Identify which cell holds the provided text, then report its [x, y] central coordinate. 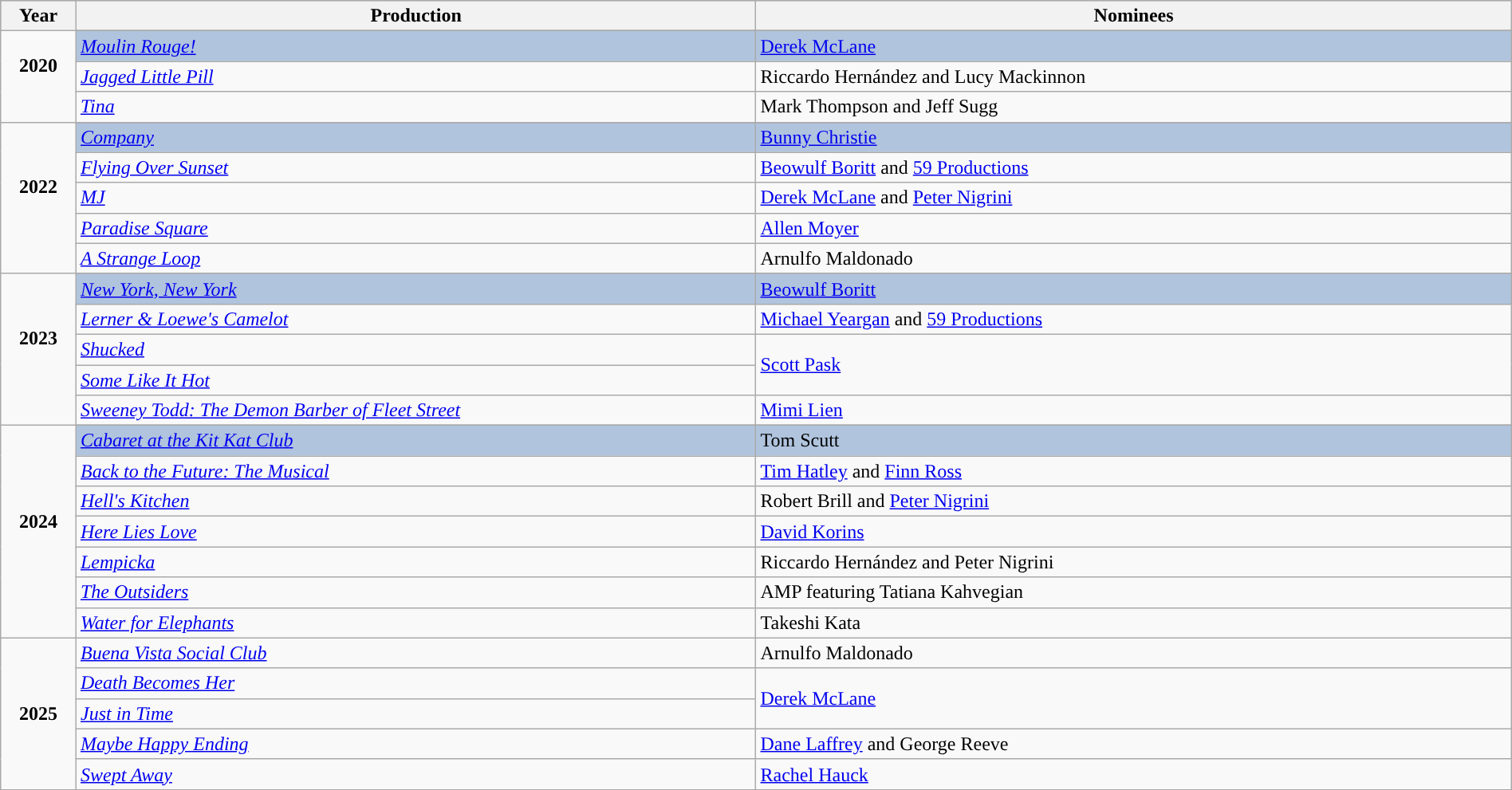
Allen Moyer [1134, 228]
Mimi Lien [1134, 411]
Scott Pask [1134, 364]
Hell's Kitchen [416, 501]
Just in Time [416, 713]
Takeshi Kata [1134, 623]
2023 [38, 349]
New York, New York [416, 289]
Swept Away [416, 774]
Lerner & Loewe's Camelot [416, 319]
Death Becomes Her [416, 683]
Moulin Rouge! [416, 46]
Production [416, 16]
Mark Thompson and Jeff Sugg [1134, 107]
2024 [38, 532]
Shucked [416, 349]
AMP featuring Tatiana Kahvegian [1134, 592]
Riccardo Hernández and Peter Nigrini [1134, 562]
Year [38, 16]
The Outsiders [416, 592]
Michael Yeargan and 59 Productions [1134, 319]
Lempicka [416, 562]
Flying Over Sunset [416, 167]
Dane Laffrey and George Reeve [1134, 744]
Robert Brill and Peter Nigrini [1134, 501]
David Korins [1134, 532]
Sweeney Todd: The Demon Barber of Fleet Street [416, 411]
Here Lies Love [416, 532]
Tom Scutt [1134, 441]
Tim Hatley and Finn Ross [1134, 471]
A Strange Loop [416, 258]
Beowulf Boritt [1134, 289]
Riccardo Hernández and Lucy Mackinnon [1134, 77]
Paradise Square [416, 228]
2020 [38, 77]
Maybe Happy Ending [416, 744]
2022 [38, 198]
Beowulf Boritt and 59 Productions [1134, 167]
Derek McLane and Peter Nigrini [1134, 198]
Bunny Christie [1134, 137]
Cabaret at the Kit Kat Club [416, 441]
Tina [416, 107]
Back to the Future: The Musical [416, 471]
Company [416, 137]
Rachel Hauck [1134, 774]
2025 [38, 713]
Jagged Little Pill [416, 77]
MJ [416, 198]
Water for Elephants [416, 623]
Nominees [1134, 16]
Buena Vista Social Club [416, 653]
Some Like It Hot [416, 380]
